Identify which cell holds the provided text, then report its [X, Y] central coordinate. 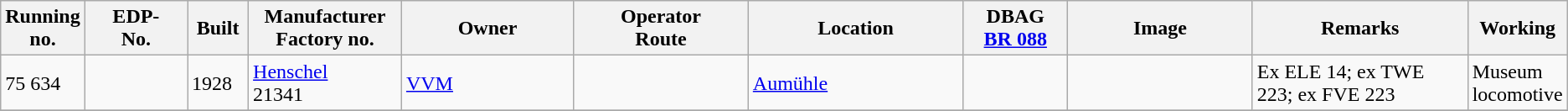
Location [855, 29]
Ex ELE 14; ex TWE 223; ex FVE 223 [1360, 82]
ManufacturerFactory no. [325, 29]
Remarks [1360, 29]
Aumühle [855, 82]
Museum locomotive [1518, 82]
DBAGBR 088 [1015, 29]
Working [1518, 29]
Owner [487, 29]
VVM [487, 82]
Henschel21341 [325, 82]
75 634 [43, 82]
Runningno. [43, 29]
Built [218, 29]
Image [1161, 29]
OperatorRoute [662, 29]
EDP-No. [136, 29]
1928 [218, 82]
